From the cell containing the given text, extract its center point as [X, Y] coordinate. 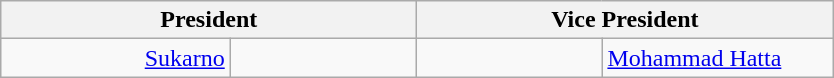
Mohammad Hatta [718, 58]
Vice President [625, 20]
President [209, 20]
Sukarno [116, 58]
